Scan for the cell matching the given text and deliver its [X, Y] coordinate at center. 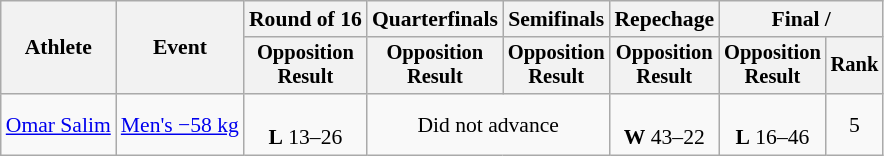
Did not advance [488, 124]
Quarterfinals [435, 19]
Rank [855, 66]
Repechage [664, 19]
Men's −58 kg [180, 124]
Event [180, 48]
Omar Salim [58, 124]
L 16–46 [772, 124]
5 [855, 124]
Semifinals [556, 19]
W 43–22 [664, 124]
Final / [801, 19]
L 13–26 [306, 124]
Athlete [58, 48]
Round of 16 [306, 19]
